For the text-containing cell, return its midpoint in (X, Y) coordinate format. 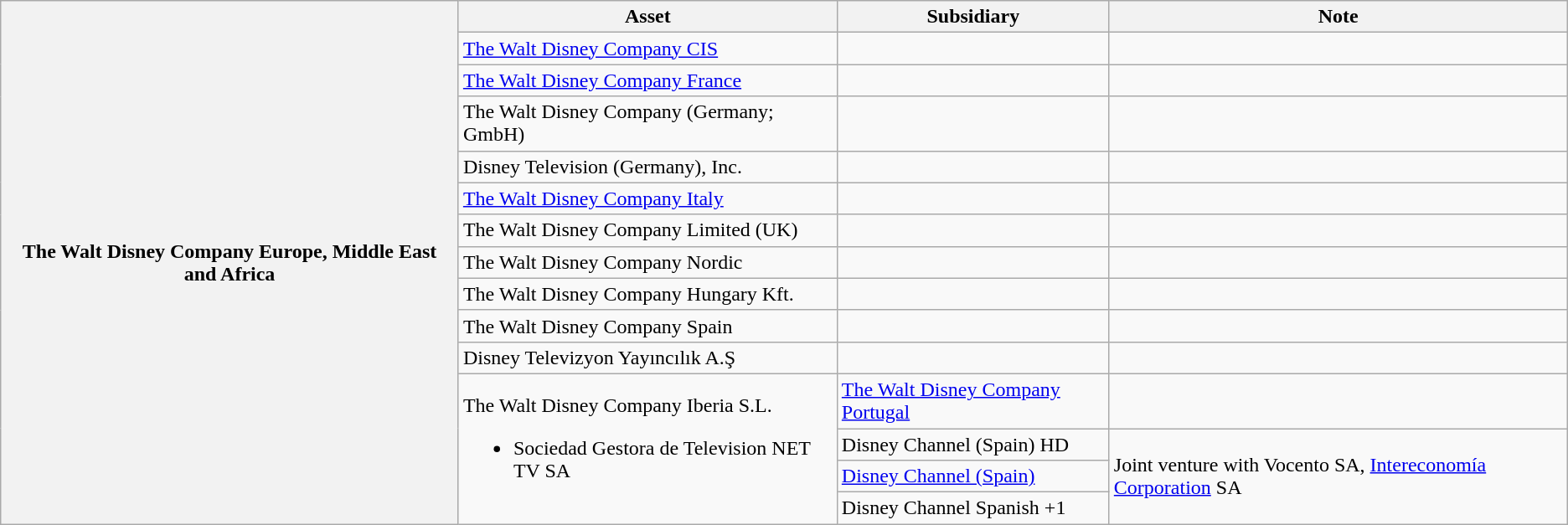
Disney Channel (Spain) (973, 476)
Disney Channel (Spain) HD (973, 445)
The Walt Disney Company Nordic (647, 262)
Disney Television (Germany), Inc. (647, 167)
The Walt Disney Company Europe, Middle East and Africa (230, 263)
The Walt Disney Company Limited (UK) (647, 230)
The Walt Disney Company France (647, 80)
The Walt Disney Company Spain (647, 326)
Joint venture with Vocento SA, Intereconomía Corporation SA (1338, 476)
The Walt Disney Company (Germany; GmbH) (647, 124)
The Walt Disney Company Iberia S.L.Sociedad Gestora de Television NET TV SA (647, 449)
Disney Channel Spanish +1 (973, 508)
The Walt Disney Company CIS (647, 49)
Subsidiary (973, 17)
The Walt Disney Company Italy (647, 198)
Note (1338, 17)
The Walt Disney Company Portugal (973, 400)
Disney Televizyon Yayıncılık A.Ş (647, 358)
The Walt Disney Company Hungary Kft. (647, 294)
Asset (647, 17)
